Locate the cell with the specified text and output its [X, Y] center coordinate. 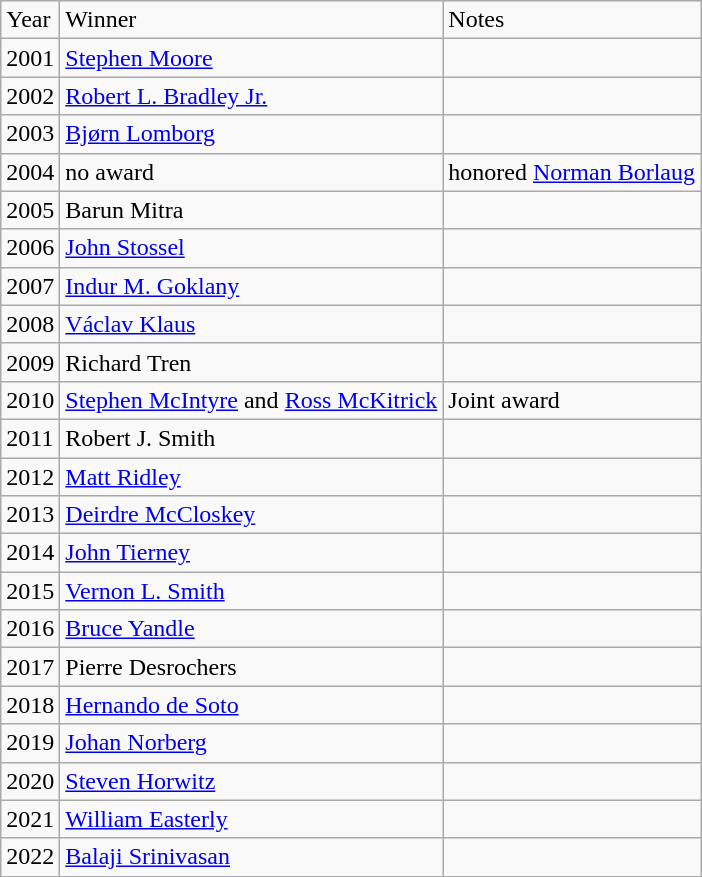
Vernon L. Smith [252, 591]
Deirdre McCloskey [252, 515]
2019 [30, 743]
2020 [30, 781]
2004 [30, 172]
2015 [30, 591]
Hernando de Soto [252, 705]
Bjørn Lomborg [252, 134]
Stephen McIntyre and Ross McKitrick [252, 400]
Year [30, 20]
2013 [30, 515]
2012 [30, 477]
2001 [30, 58]
Robert L. Bradley Jr. [252, 96]
Johan Norberg [252, 743]
2010 [30, 400]
Matt Ridley [252, 477]
John Tierney [252, 553]
2005 [30, 210]
2009 [30, 362]
Balaji Srinivasan [252, 857]
2011 [30, 438]
2008 [30, 324]
Barun Mitra [252, 210]
2022 [30, 857]
2003 [30, 134]
honored Norman Borlaug [572, 172]
2017 [30, 667]
2002 [30, 96]
Steven Horwitz [252, 781]
Stephen Moore [252, 58]
Indur M. Goklany [252, 286]
Joint award [572, 400]
Bruce Yandle [252, 629]
no award [252, 172]
2018 [30, 705]
2007 [30, 286]
William Easterly [252, 819]
Richard Tren [252, 362]
Notes [572, 20]
2021 [30, 819]
John Stossel [252, 248]
Robert J. Smith [252, 438]
2014 [30, 553]
Winner [252, 20]
2016 [30, 629]
Pierre Desrochers [252, 667]
Václav Klaus [252, 324]
2006 [30, 248]
